Return the (X, Y) coordinate for the center point of the cell that contains the specified text.  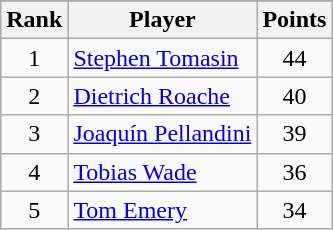
39 (294, 134)
4 (34, 172)
Joaquín Pellandini (162, 134)
40 (294, 96)
2 (34, 96)
Tom Emery (162, 210)
Dietrich Roache (162, 96)
Stephen Tomasin (162, 58)
34 (294, 210)
5 (34, 210)
Rank (34, 20)
36 (294, 172)
44 (294, 58)
Tobias Wade (162, 172)
1 (34, 58)
Points (294, 20)
Player (162, 20)
3 (34, 134)
